Search for the cell housing the specified text and yield its [X, Y] center coordinate. 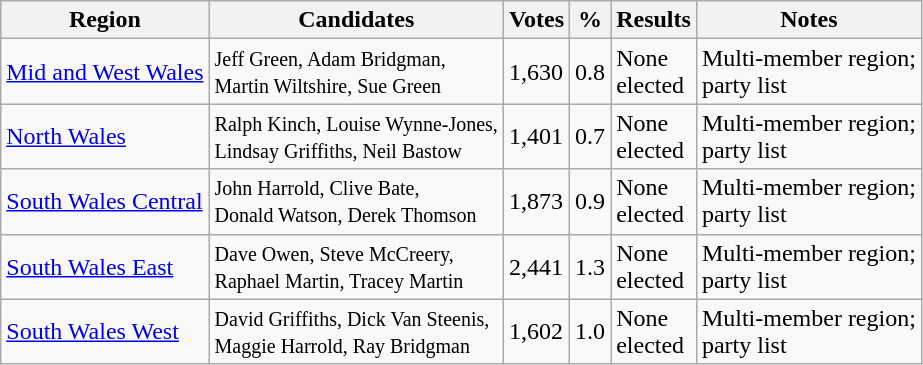
South Wales West [105, 332]
Jeff Green, Adam Bridgman,Martin Wiltshire, Sue Green [356, 72]
1.0 [590, 332]
John Harrold, Clive Bate,Donald Watson, Derek Thomson [356, 202]
Region [105, 20]
1.3 [590, 266]
1,401 [536, 136]
Dave Owen, Steve McCreery,Raphael Martin, Tracey Martin [356, 266]
South Wales Central [105, 202]
2,441 [536, 266]
1,602 [536, 332]
Notes [808, 20]
Ralph Kinch, Louise Wynne-Jones,Lindsay Griffiths, Neil Bastow [356, 136]
North Wales [105, 136]
Candidates [356, 20]
Mid and West Wales [105, 72]
0.9 [590, 202]
1,873 [536, 202]
% [590, 20]
South Wales East [105, 266]
David Griffiths, Dick Van Steenis,Maggie Harrold, Ray Bridgman [356, 332]
Results [654, 20]
0.7 [590, 136]
0.8 [590, 72]
Votes [536, 20]
1,630 [536, 72]
